Find where the given text appears and provide that cell's center as [X, Y] coordinate. 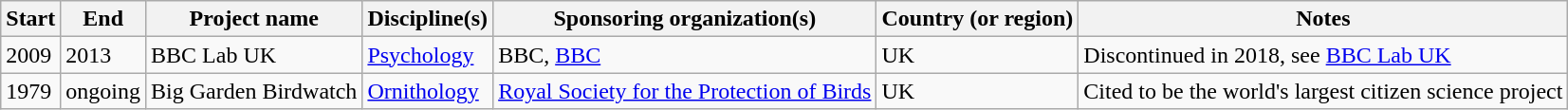
Project name [254, 19]
Notes [1323, 19]
BBC, BBC [685, 55]
Country (or region) [977, 19]
Discontinued in 2018, see BBC Lab UK [1323, 55]
Ornithology [428, 91]
2013 [103, 55]
BBC Lab UK [254, 55]
Discipline(s) [428, 19]
2009 [30, 55]
Cited to be the world's largest citizen science project [1323, 91]
Sponsoring organization(s) [685, 19]
End [103, 19]
Psychology [428, 55]
Royal Society for the Protection of Birds [685, 91]
1979 [30, 91]
Start [30, 19]
Big Garden Birdwatch [254, 91]
ongoing [103, 91]
